Search for the cell housing the specified text and yield its (x, y) center coordinate. 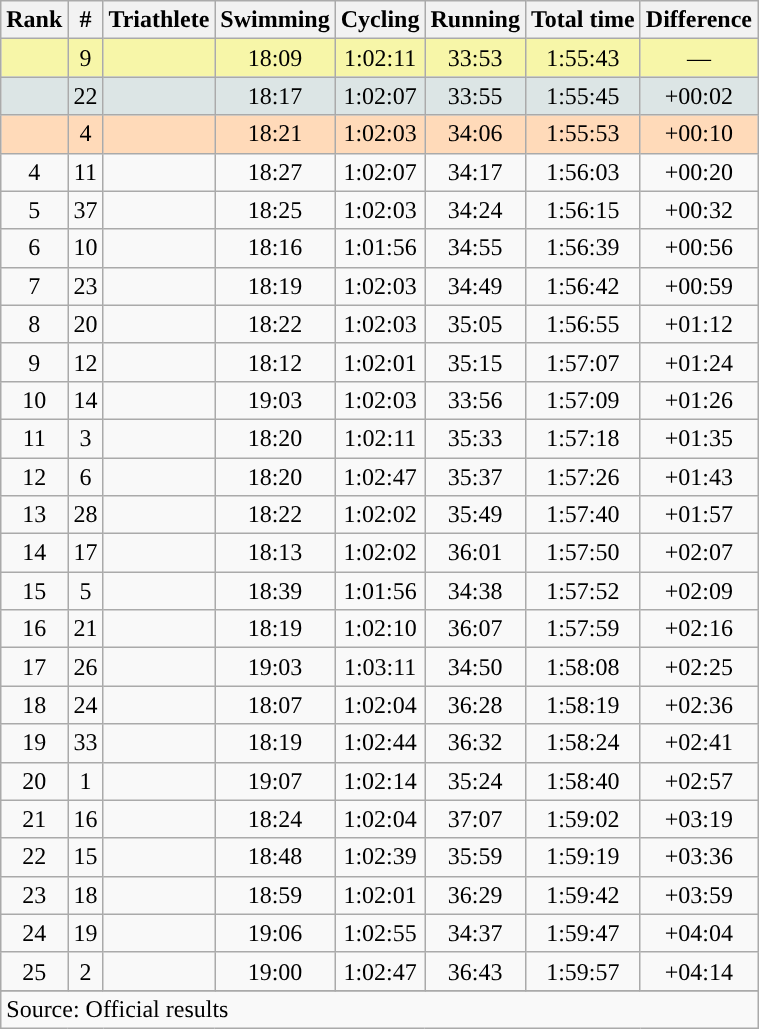
18:07 (275, 705)
Rank (34, 20)
18:17 (275, 96)
18:21 (275, 134)
+02:07 (698, 553)
— (698, 58)
+02:41 (698, 743)
+00:02 (698, 96)
1:55:53 (582, 134)
18:59 (275, 895)
1:02:39 (380, 857)
35:59 (475, 857)
1:02:10 (380, 629)
1:56:42 (582, 286)
+02:57 (698, 781)
1:57:40 (582, 515)
+03:36 (698, 857)
# (86, 20)
1:58:08 (582, 667)
1:59:02 (582, 819)
36:28 (475, 705)
35:05 (475, 324)
36:07 (475, 629)
7 (34, 286)
33:55 (475, 96)
+02:36 (698, 705)
1:56:15 (582, 210)
1:03:11 (380, 667)
Triathlete (159, 20)
18:27 (275, 172)
8 (34, 324)
1:57:09 (582, 400)
1:58:40 (582, 781)
1:56:03 (582, 172)
35:49 (475, 515)
Swimming (275, 20)
1:55:43 (582, 58)
33:56 (475, 400)
18:48 (275, 857)
1:59:19 (582, 857)
33 (86, 743)
34:17 (475, 172)
1:57:59 (582, 629)
+00:32 (698, 210)
19:07 (275, 781)
34:06 (475, 134)
36:32 (475, 743)
1:02:55 (380, 933)
+01:35 (698, 438)
1:57:52 (582, 591)
+04:14 (698, 971)
26 (86, 667)
1:56:39 (582, 248)
18:09 (275, 58)
+01:57 (698, 515)
34:24 (475, 210)
19:06 (275, 933)
25 (34, 971)
34:55 (475, 248)
34:38 (475, 591)
35:37 (475, 477)
18:24 (275, 819)
+02:16 (698, 629)
3 (86, 438)
1:59:42 (582, 895)
1:02:14 (380, 781)
34:49 (475, 286)
1:56:55 (582, 324)
+03:59 (698, 895)
1:57:18 (582, 438)
1:57:07 (582, 362)
Source: Official results (380, 1009)
+01:26 (698, 400)
1:58:19 (582, 705)
+00:20 (698, 172)
+01:43 (698, 477)
+00:56 (698, 248)
18:12 (275, 362)
34:50 (475, 667)
1:57:26 (582, 477)
2 (86, 971)
36:29 (475, 895)
1:57:50 (582, 553)
Running (475, 20)
1:59:47 (582, 933)
19:00 (275, 971)
35:15 (475, 362)
36:01 (475, 553)
37:07 (475, 819)
+02:25 (698, 667)
+04:04 (698, 933)
18:16 (275, 248)
Cycling (380, 20)
18:25 (275, 210)
1:59:57 (582, 971)
35:24 (475, 781)
+01:24 (698, 362)
34:37 (475, 933)
37 (86, 210)
33:53 (475, 58)
1:02:44 (380, 743)
1:58:24 (582, 743)
+01:12 (698, 324)
18:39 (275, 591)
1:55:45 (582, 96)
1 (86, 781)
28 (86, 515)
+03:19 (698, 819)
+00:10 (698, 134)
Total time (582, 20)
18:13 (275, 553)
35:33 (475, 438)
Difference (698, 20)
+00:59 (698, 286)
36:43 (475, 971)
+02:09 (698, 591)
13 (34, 515)
